Pinpoint the cell where the given text exists, returning its [x, y] midpoint coordinate. 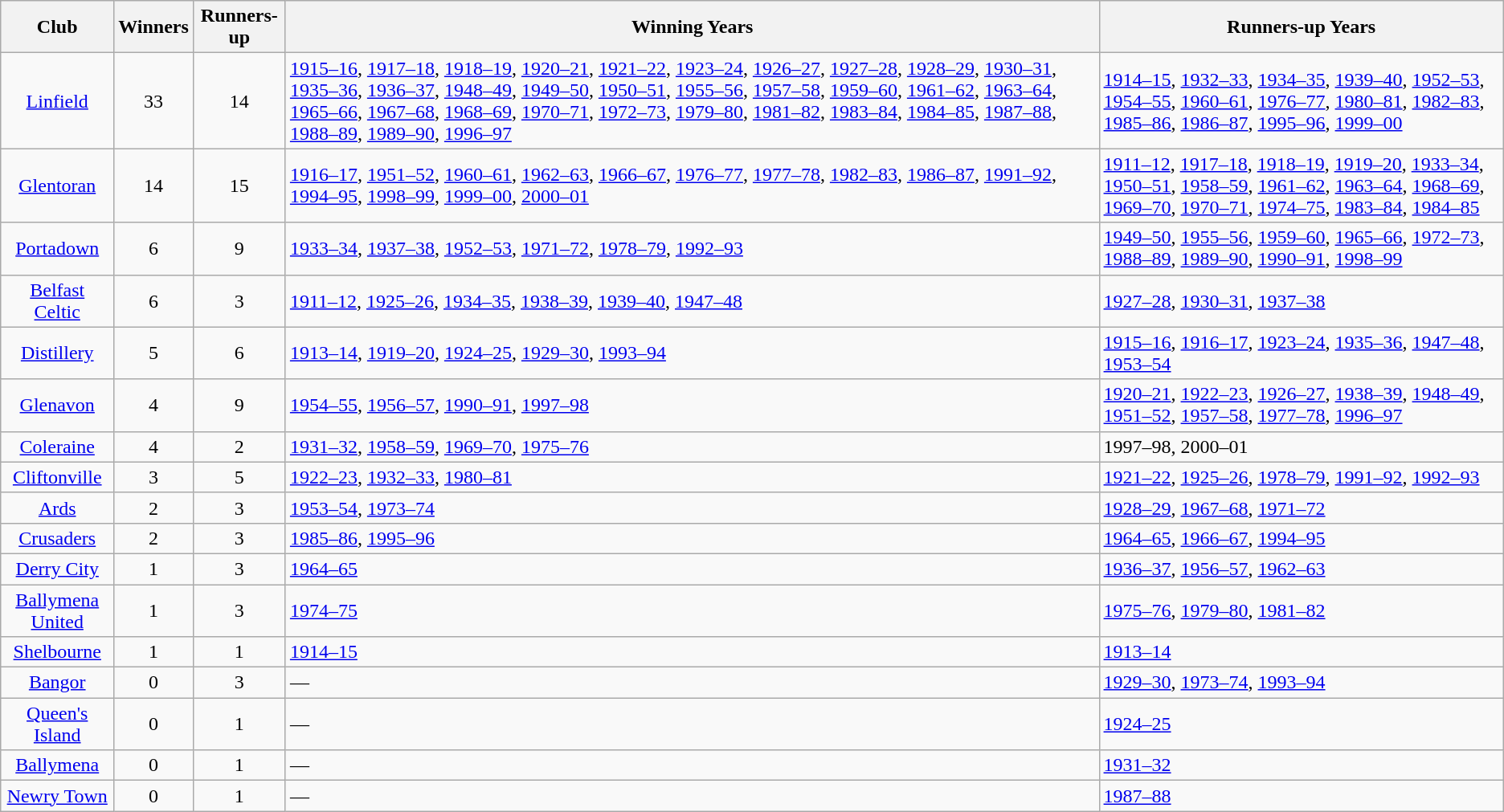
Glentoran [58, 186]
1975–76, 1979–80, 1981–82 [1302, 610]
1987–88 [1302, 796]
1931–32 [1302, 765]
Distillery [58, 353]
Club [58, 27]
1974–75 [693, 610]
1916–17, 1951–52, 1960–61, 1962–63, 1966–67, 1976–77, 1977–78, 1982–83, 1986–87, 1991–92, 1994–95, 1998–99, 1999–00, 2000–01 [693, 186]
Winners [154, 27]
Portadown [58, 249]
1920–21, 1922–23, 1926–27, 1938–39, 1948–49, 1951–52, 1957–58, 1977–78, 1996–97 [1302, 405]
1949–50, 1955–56, 1959–60, 1965–66, 1972–73, 1988–89, 1989–90, 1990–91, 1998–99 [1302, 249]
1929–30, 1973–74, 1993–94 [1302, 683]
Cliftonville [58, 477]
1921–22, 1925–26, 1978–79, 1991–92, 1992–93 [1302, 477]
Glenavon [58, 405]
1933–34, 1937–38, 1952–53, 1971–72, 1978–79, 1992–93 [693, 249]
1964–65 [693, 569]
15 [239, 186]
1964–65, 1966–67, 1994–95 [1302, 538]
1997–98, 2000–01 [1302, 447]
Bangor [58, 683]
Runners-up [239, 27]
Derry City [58, 569]
1914–15 [693, 652]
1931–32, 1958–59, 1969–70, 1975–76 [693, 447]
Linfield [58, 101]
1985–86, 1995–96 [693, 538]
1913–14, 1919–20, 1924–25, 1929–30, 1993–94 [693, 353]
1911–12, 1925–26, 1934–35, 1938–39, 1939–40, 1947–48 [693, 300]
1927–28, 1930–31, 1937–38 [1302, 300]
1922–23, 1932–33, 1980–81 [693, 477]
1911–12, 1917–18, 1918–19, 1919–20, 1933–34, 1950–51, 1958–59, 1961–62, 1963–64, 1968–69, 1969–70, 1970–71, 1974–75, 1983–84, 1984–85 [1302, 186]
1936–37, 1956–57, 1962–63 [1302, 569]
1953–54, 1973–74 [693, 508]
1928–29, 1967–68, 1971–72 [1302, 508]
Shelbourne [58, 652]
Belfast Celtic [58, 300]
1914–15, 1932–33, 1934–35, 1939–40, 1952–53, 1954–55, 1960–61, 1976–77, 1980–81, 1982–83, 1985–86, 1986–87, 1995–96, 1999–00 [1302, 101]
Ards [58, 508]
1954–55, 1956–57, 1990–91, 1997–98 [693, 405]
Newry Town [58, 796]
Runners-up Years [1302, 27]
33 [154, 101]
Ballymena United [58, 610]
Ballymena [58, 765]
1915–16, 1916–17, 1923–24, 1935–36, 1947–48, 1953–54 [1302, 353]
1913–14 [1302, 652]
Winning Years [693, 27]
Crusaders [58, 538]
1924–25 [1302, 724]
Queen's Island [58, 724]
Coleraine [58, 447]
